Provide the (X, Y) coordinate of the cell's center where the given text is located.  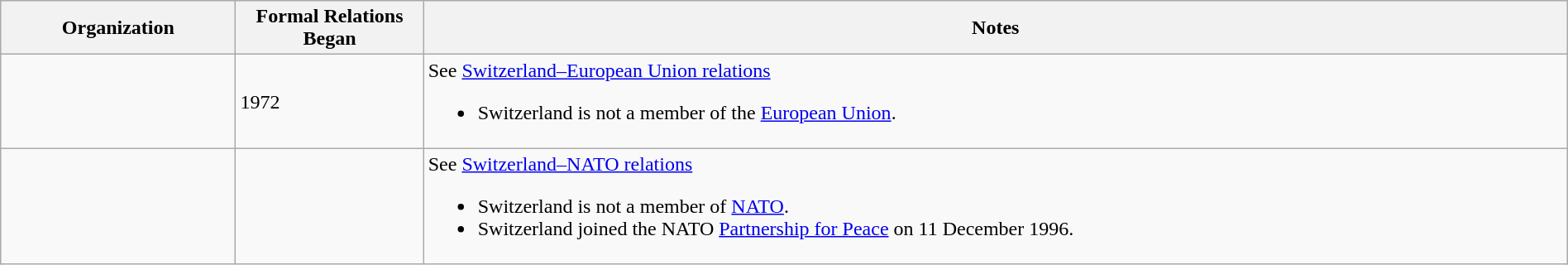
Formal Relations Began (329, 28)
See Switzerland–NATO relationsSwitzerland is not a member of NATO.Switzerland joined the NATO Partnership for Peace on 11 December 1996. (996, 206)
1972 (329, 101)
Organization (118, 28)
See Switzerland–European Union relationsSwitzerland is not a member of the European Union. (996, 101)
Notes (996, 28)
